Capture the cell that displays the provided text and extract its (X, Y) central coordinate. 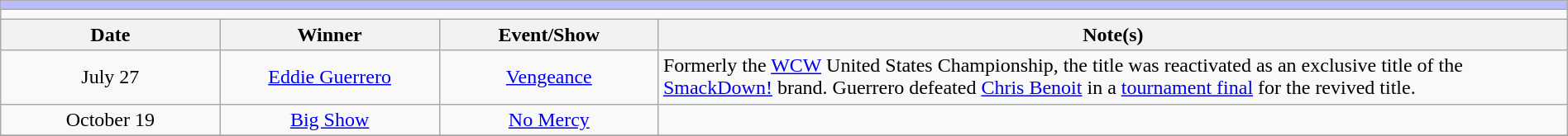
Winner (329, 35)
Eddie Guerrero (329, 77)
Big Show (329, 120)
October 19 (111, 120)
Date (111, 35)
Event/Show (549, 35)
Note(s) (1113, 35)
July 27 (111, 77)
No Mercy (549, 120)
Vengeance (549, 77)
